Identify which cell holds the provided text, then report its (x, y) central coordinate. 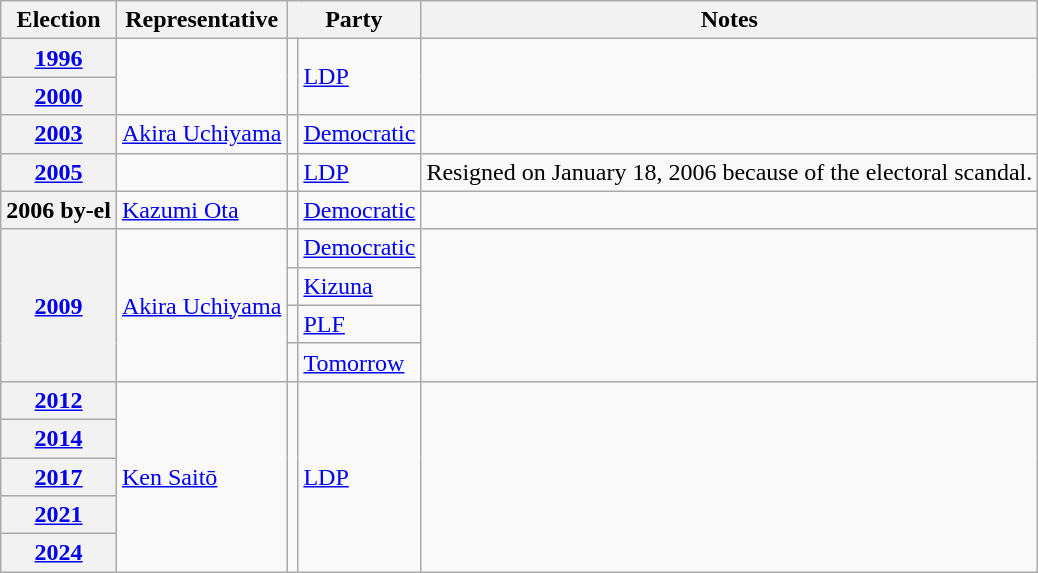
Kazumi Ota (201, 210)
Ken Saitō (201, 476)
Representative (201, 20)
2012 (59, 400)
1996 (59, 58)
Tomorrow (360, 362)
Election (59, 20)
2006 by-el (59, 210)
Party (354, 20)
2021 (59, 515)
Resigned on January 18, 2006 because of the electoral scandal. (730, 172)
2000 (59, 96)
2024 (59, 553)
2009 (59, 305)
Kizuna (360, 286)
Notes (730, 20)
2014 (59, 438)
2003 (59, 134)
PLF (360, 324)
2017 (59, 477)
2005 (59, 172)
